Find where the given text appears and provide that cell's center as [X, Y] coordinate. 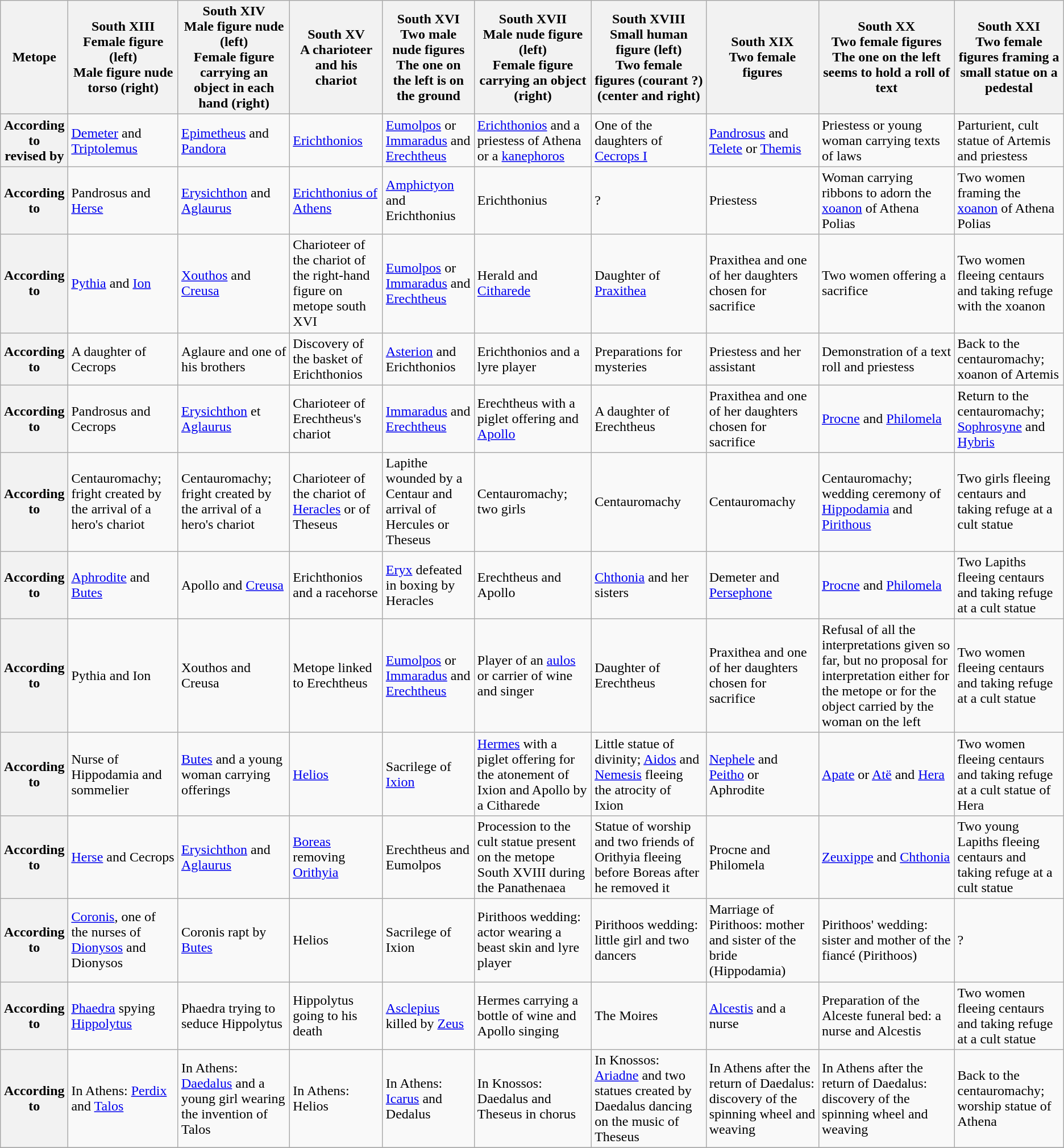
South XVIIMale nude figure (left)Female figure carrying an object (right) [533, 57]
Coronis rapt by Butes [234, 940]
Nurse of Hippodamia and sommelier [123, 774]
Discovery of the basket of Erichthonios [336, 359]
Chthonia and her sisters [649, 585]
South XVIIISmall human figure (left)Two female figures (courant ?) (center and right) [649, 57]
Eryx defeated in boxing by Heracles [429, 585]
Erechtheus and Apollo [533, 585]
Zeuxippe and Chthonia [886, 857]
Pandrosus and Cecrops [123, 418]
Parturient, cult statue of Artemis and priestess [1009, 140]
A daughter of Cecrops [123, 359]
Back to the centauromachy; xoanon of Artemis [1009, 359]
Pandrosus and Herse [123, 200]
Metope linked to Erechtheus [336, 675]
Demeter and Persephone [762, 585]
Daughter of Praxithea [649, 283]
Two girls fleeing centaurs and taking refuge at a cult statue [1009, 502]
Erysichthon et Aglaurus [234, 418]
Two women fleeing centaurs and taking refuge with the xoanon [1009, 283]
Erichthonios [336, 140]
Erechtheus and Eumolpos [429, 857]
One of the daughters of Cecrops I [649, 140]
Hippolytus going to his death [336, 1016]
Statue of worship and two friends of Orithyia fleeing before Boreas after he removed it [649, 857]
Demonstration of a text roll and priestess [886, 359]
Herald and Citharede [533, 283]
Preparations for mysteries [649, 359]
Two women framing the xoanon of Athena Polias [1009, 200]
Two women offering a sacrifice [886, 283]
In Athens: Helios [336, 1099]
A daughter of Erechtheus [649, 418]
South XIVMale figure nude (left)Female figure carrying an object in each hand (right) [234, 57]
Hermes carrying a bottle of wine and Apollo singing [533, 1016]
In Athens: Daedalus and a young girl wearing the invention of Talos [234, 1099]
South XXITwo female figures framing a small statue on a pedestal [1009, 57]
Two young Lapiths fleeing centaurs and taking refuge at a cult statue [1009, 857]
South XIIIFemale figure (left)Male figure nude torso (right) [123, 57]
Centauromachy; two girls [533, 502]
Aglaure and one of his brothers [234, 359]
South XIXTwo female figures [762, 57]
In Athens: Perdix and Talos [123, 1099]
Apollo and Creusa [234, 585]
Asclepius killed by Zeus [429, 1016]
Nephele and Peitho or Aphrodite [762, 774]
Pirithoos wedding: actor wearing a beast skin and lyre player [533, 940]
Herse and Cecrops [123, 857]
Charioteer of the chariot of Heracles or of Theseus [336, 502]
Charioteer of the chariot of the right-hand figure on metope south XVI [336, 283]
Butes and a young woman carrying offerings [234, 774]
Two Lapiths fleeing centaurs and taking refuge at a cult statue [1009, 585]
Phaedra spying Hippolytus [123, 1016]
Asterion and Erichthonios [429, 359]
Boreas removing Orithyia [336, 857]
The Moires [649, 1016]
In Knossos: Ariadne and two statues created by Daedalus dancing on the music of Theseus [649, 1099]
Apate or Atë and Hera [886, 774]
Metope [34, 57]
Charioteer of Erechtheus's chariot [336, 418]
South XVITwo male nude figuresThe one on the left is on the ground [429, 57]
Pirithoos' wedding: sister and mother of the fiancé (Pirithoos) [886, 940]
Erichthonius [533, 200]
Centauromachy; wedding ceremony of Hippodamia and Pirithous [886, 502]
Erichthonios and a priestess of Athena or a kanephoros [533, 140]
Erichthonius of Athens [336, 200]
Immaradus and Erechtheus [429, 418]
Procession to the cult statue present on the metope South XVIII during the Panathenaea [533, 857]
Amphictyon and Erichthonius [429, 200]
Erechtheus with a piglet offering and Apollo [533, 418]
Pirithoos wedding: little girl and two dancers [649, 940]
Erichthonios and a lyre player [533, 359]
Marriage of Pirithoos: mother and sister of the bride (Hippodamia) [762, 940]
Daughter of Erechtheus [649, 675]
Lapithe wounded by a Centaur and arrival of Hercules or Theseus [429, 502]
South XXTwo female figuresThe one on the left seems to hold a roll of text [886, 57]
Priestess and her assistant [762, 359]
Two women fleeing centaurs and taking refuge at a cult statue of Hera [1009, 774]
Demeter and Triptolemus [123, 140]
Priestess [762, 200]
Phaedra trying to seduce Hippolytus [234, 1016]
According to revised by [34, 140]
Back to the centauromachy; worship statue of Athena [1009, 1099]
Aphrodite and Butes [123, 585]
Pandrosus and Telete or Themis [762, 140]
Woman carrying ribbons to adorn the xoanon of Athena Polias [886, 200]
Erichthonios and a racehorse [336, 585]
Little statue of divinity; Aidos and Nemesis fleeing the atrocity of Ixion [649, 774]
Epimetheus and Pandora [234, 140]
Preparation of the Alceste funeral bed: a nurse and Alcestis [886, 1016]
Priestess or young woman carrying texts of laws [886, 140]
Coronis, one of the nurses of Dionysos and Dionysos [123, 940]
South XVA charioteer and his chariot [336, 57]
Player of an aulos or carrier of wine and singer [533, 675]
Hermes with a piglet offering for the atonement of Ixion and Apollo by a Citharede [533, 774]
In Athens: Icarus and Dedalus [429, 1099]
Alcestis and a nurse [762, 1016]
In Knossos: Daedalus and Theseus in chorus [533, 1099]
Return to the centauromachy; Sophrosyne and Hybris [1009, 418]
